Scan for the cell matching the given text and deliver its (x, y) coordinate at center. 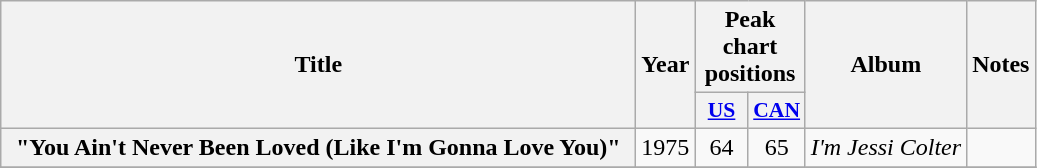
"You Ain't Never Been Loved (Like I'm Gonna Love You)" (318, 147)
US (722, 111)
Album (886, 65)
64 (722, 147)
I'm Jessi Colter (886, 147)
Peakchartpositions (750, 47)
Year (666, 65)
CAN (776, 111)
Title (318, 65)
1975 (666, 147)
Notes (1001, 65)
65 (776, 147)
